Provide the (x, y) coordinate of the cell's center where the given text is located.  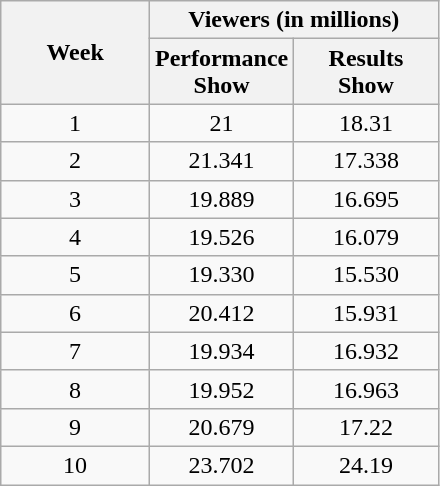
20.679 (221, 427)
5 (76, 275)
PerformanceShow (221, 72)
6 (76, 313)
19.934 (221, 351)
Week (76, 52)
17.22 (366, 427)
19.526 (221, 237)
18.31 (366, 123)
23.702 (221, 465)
17.338 (366, 161)
4 (76, 237)
10 (76, 465)
21.341 (221, 161)
16.695 (366, 199)
2 (76, 161)
3 (76, 199)
15.530 (366, 275)
7 (76, 351)
20.412 (221, 313)
Viewers (in millions) (294, 20)
9 (76, 427)
19.952 (221, 389)
24.19 (366, 465)
21 (221, 123)
16.079 (366, 237)
16.932 (366, 351)
8 (76, 389)
19.330 (221, 275)
16.963 (366, 389)
ResultsShow (366, 72)
1 (76, 123)
19.889 (221, 199)
15.931 (366, 313)
